Locate the cell with the specified text and output its (x, y) center coordinate. 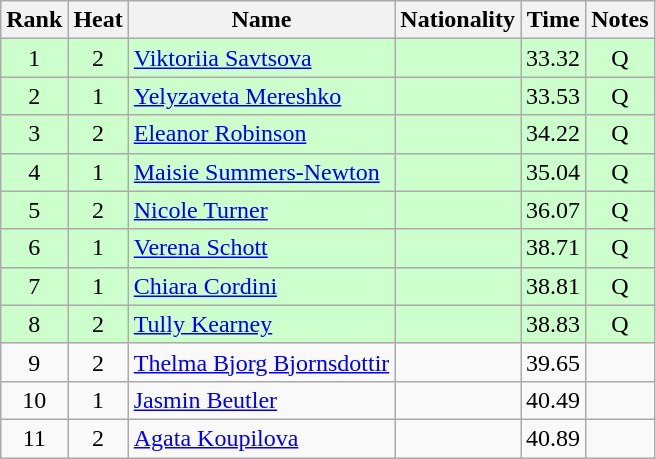
Time (554, 20)
36.07 (554, 210)
38.81 (554, 286)
Viktoriia Savtsova (262, 58)
Verena Schott (262, 248)
8 (34, 324)
Notes (620, 20)
Nationality (458, 20)
38.83 (554, 324)
39.65 (554, 362)
33.32 (554, 58)
Maisie Summers-Newton (262, 172)
7 (34, 286)
Heat (98, 20)
34.22 (554, 134)
33.53 (554, 96)
10 (34, 400)
38.71 (554, 248)
Yelyzaveta Mereshko (262, 96)
9 (34, 362)
Jasmin Beutler (262, 400)
35.04 (554, 172)
40.49 (554, 400)
40.89 (554, 438)
Nicole Turner (262, 210)
5 (34, 210)
11 (34, 438)
Name (262, 20)
Thelma Bjorg Bjornsdottir (262, 362)
4 (34, 172)
3 (34, 134)
Chiara Cordini (262, 286)
Tully Kearney (262, 324)
Agata Koupilova (262, 438)
6 (34, 248)
Eleanor Robinson (262, 134)
Rank (34, 20)
